Output the [X, Y] coordinate of the center of the cell containing the given text.  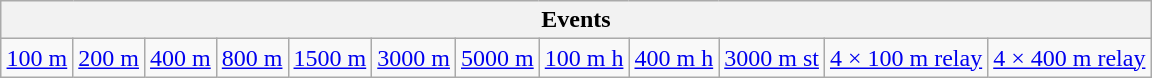
100 m [37, 58]
Events [576, 20]
3000 m st [772, 58]
200 m [109, 58]
5000 m [497, 58]
100 m h [584, 58]
1500 m [330, 58]
800 m [252, 58]
3000 m [414, 58]
4 × 100 m relay [906, 58]
400 m [181, 58]
4 × 400 m relay [1070, 58]
400 m h [674, 58]
